Return [X, Y] of the center of cell containing provided text 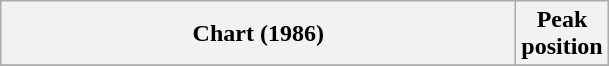
Peakposition [562, 34]
Chart (1986) [258, 34]
